Find where the given text appears and provide that cell's center as (x, y) coordinate. 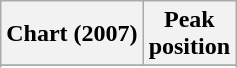
Chart (2007) (72, 34)
Peakposition (189, 34)
